Capture the cell that displays the provided text and extract its [X, Y] central coordinate. 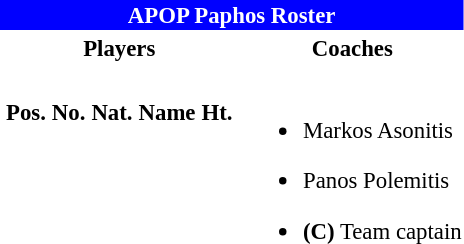
Name [167, 113]
Pos. [26, 113]
Νο. [68, 113]
APOP Paphos Roster [232, 15]
Ht. [217, 113]
Players [119, 48]
Coaches [353, 48]
Nat. [112, 113]
